Search for the cell housing the specified text and yield its [x, y] center coordinate. 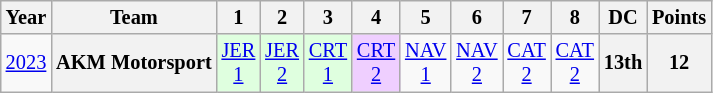
NAV2 [476, 63]
2023 [26, 63]
1 [239, 17]
Points [679, 17]
CRT2 [376, 63]
5 [426, 17]
12 [679, 63]
13th [623, 63]
3 [328, 17]
Year [26, 17]
8 [575, 17]
JER1 [239, 63]
CRT1 [328, 63]
JER2 [282, 63]
NAV1 [426, 63]
6 [476, 17]
2 [282, 17]
AKM Motorsport [134, 63]
Team [134, 17]
DC [623, 17]
4 [376, 17]
7 [526, 17]
